Find where the given text appears and provide that cell's center as [X, Y] coordinate. 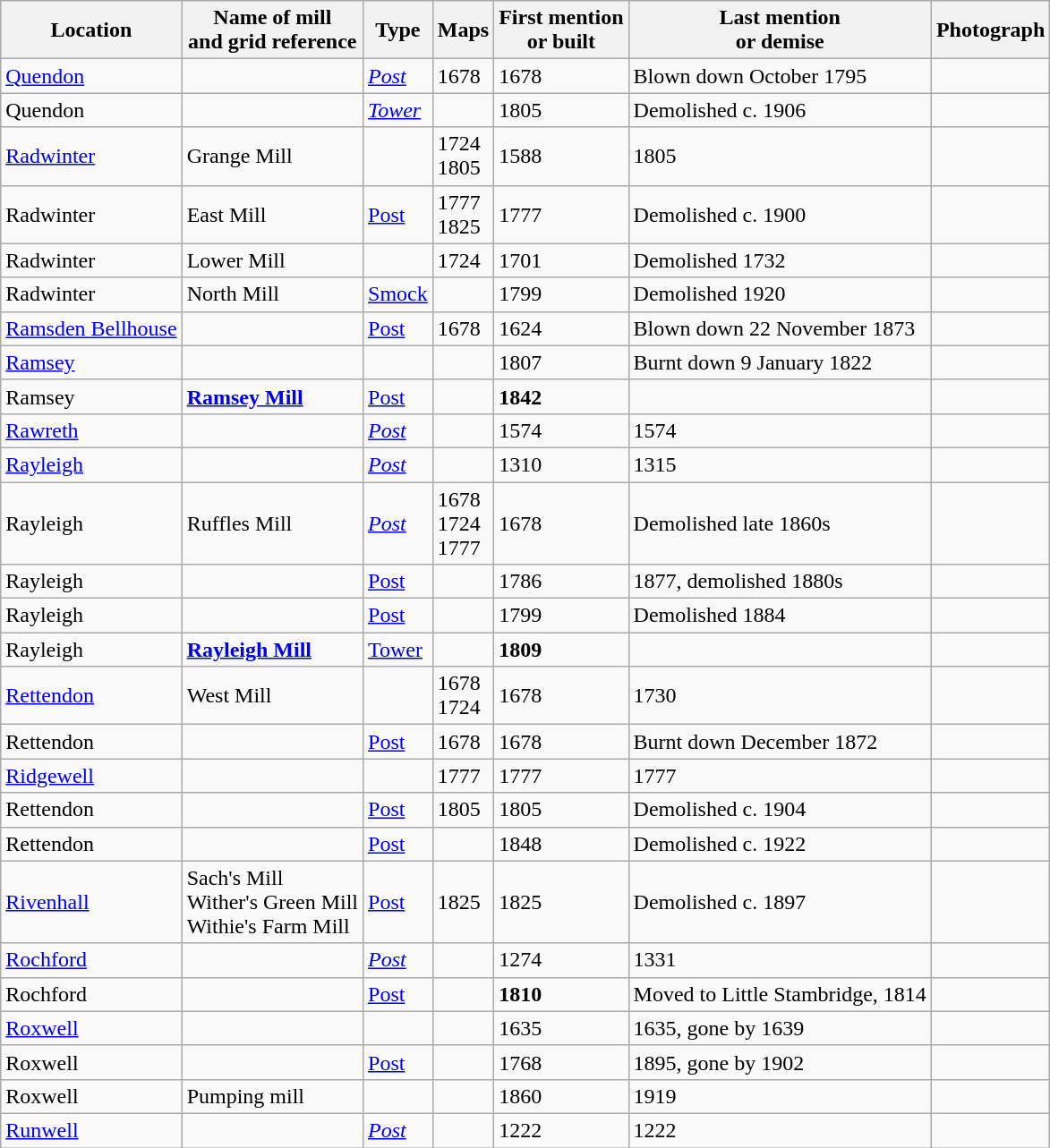
First mentionor built [561, 30]
North Mill [272, 294]
Demolished 1732 [780, 260]
Demolished 1920 [780, 294]
1895, gone by 1902 [780, 1062]
Sach's MillWither's Green MillWithie's Farm Mill [272, 902]
1701 [561, 260]
Demolished c. 1904 [780, 810]
Demolished 1884 [780, 616]
Burnt down 9 January 1822 [780, 362]
1860 [561, 1096]
1919 [780, 1096]
West Mill [272, 696]
1807 [561, 362]
Runwell [91, 1130]
17771825 [463, 215]
1877, demolished 1880s [780, 582]
167817241777 [463, 523]
Pumping mill [272, 1096]
Smock [398, 294]
1331 [780, 960]
1588 [561, 156]
Rawreth [91, 430]
Blown down October 1795 [780, 76]
East Mill [272, 215]
Demolished late 1860s [780, 523]
1624 [561, 328]
1730 [780, 696]
Last mention or demise [780, 30]
Demolished c. 1897 [780, 902]
Photograph [990, 30]
Demolished c. 1906 [780, 110]
1810 [561, 994]
Location [91, 30]
16781724 [463, 696]
1635, gone by 1639 [780, 1028]
Burnt down December 1872 [780, 742]
Ramsey Mill [272, 396]
Rayleigh Mill [272, 650]
1310 [561, 464]
1768 [561, 1062]
17241805 [463, 156]
Lower Mill [272, 260]
Ridgewell [91, 776]
Demolished c. 1900 [780, 215]
Blown down 22 November 1873 [780, 328]
Ruffles Mill [272, 523]
1315 [780, 464]
1635 [561, 1028]
1848 [561, 844]
1274 [561, 960]
Demolished c. 1922 [780, 844]
1724 [463, 260]
Rivenhall [91, 902]
Moved to Little Stambridge, 1814 [780, 994]
1809 [561, 650]
1842 [561, 396]
Maps [463, 30]
Grange Mill [272, 156]
Name of milland grid reference [272, 30]
1786 [561, 582]
Ramsden Bellhouse [91, 328]
Type [398, 30]
